Determine the [x, y] coordinate at the center of the cell enclosing the given text.  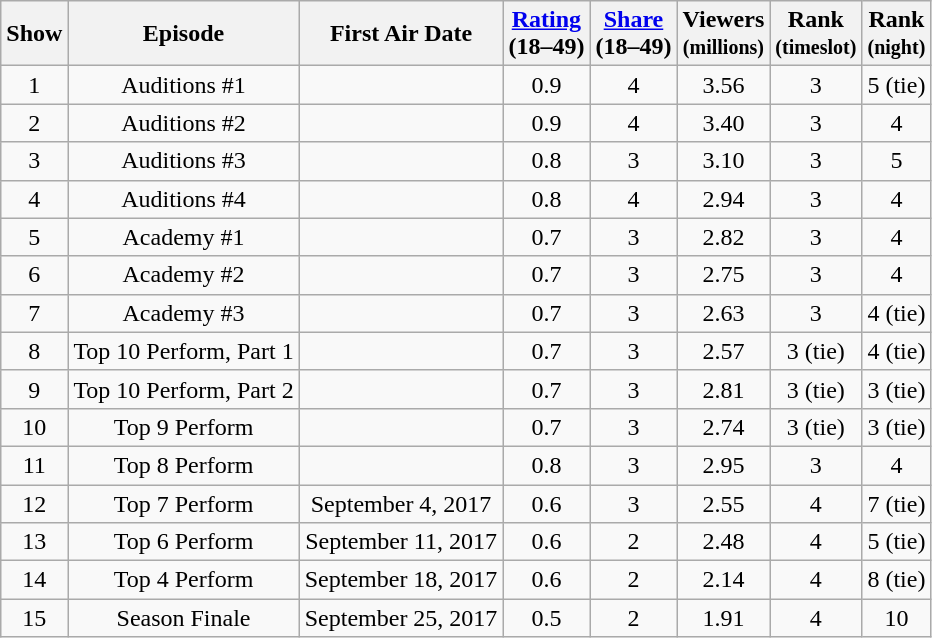
2.14 [724, 580]
11 [34, 465]
Top 9 Perform [184, 427]
Episode [184, 34]
9 [34, 389]
7 [34, 313]
8 (tie) [896, 580]
September 4, 2017 [401, 503]
Top 10 Perform, Part 1 [184, 351]
Academy #2 [184, 275]
Academy #3 [184, 313]
2.75 [724, 275]
Share(18–49) [634, 34]
15 [34, 618]
13 [34, 542]
2.63 [724, 313]
7 (tie) [896, 503]
Top 8 Perform [184, 465]
Rank(timeslot) [816, 34]
Auditions #1 [184, 85]
2.82 [724, 237]
1 [34, 85]
Auditions #2 [184, 123]
2.57 [724, 351]
8 [34, 351]
3.56 [724, 85]
Top 10 Perform, Part 2 [184, 389]
Top 7 Perform [184, 503]
Season Finale [184, 618]
Top 6 Perform [184, 542]
September 18, 2017 [401, 580]
Rating(18–49) [546, 34]
Show [34, 34]
6 [34, 275]
Top 4 Perform [184, 580]
September 25, 2017 [401, 618]
0.5 [546, 618]
14 [34, 580]
2.94 [724, 199]
2.81 [724, 389]
12 [34, 503]
3.10 [724, 161]
1.91 [724, 618]
2.55 [724, 503]
3.40 [724, 123]
Auditions #3 [184, 161]
Auditions #4 [184, 199]
2.48 [724, 542]
Viewers(millions) [724, 34]
2.74 [724, 427]
First Air Date [401, 34]
Academy #1 [184, 237]
2.95 [724, 465]
September 11, 2017 [401, 542]
Rank(night) [896, 34]
